Locate the cell with the specified text and output its (x, y) center coordinate. 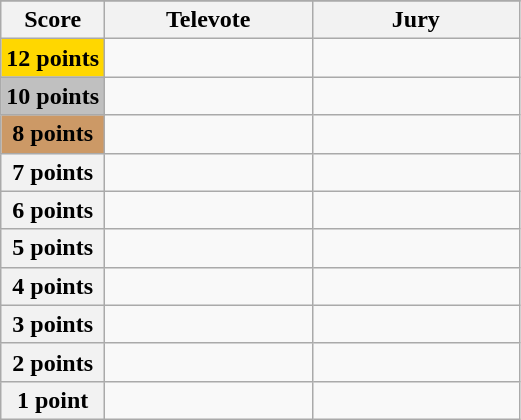
8 points (53, 134)
1 point (53, 400)
5 points (53, 248)
Televote (209, 20)
6 points (53, 210)
3 points (53, 324)
7 points (53, 172)
Jury (416, 20)
10 points (53, 96)
12 points (53, 58)
Score (53, 20)
2 points (53, 362)
4 points (53, 286)
